Output the (X, Y) coordinate of the center of the cell containing the given text.  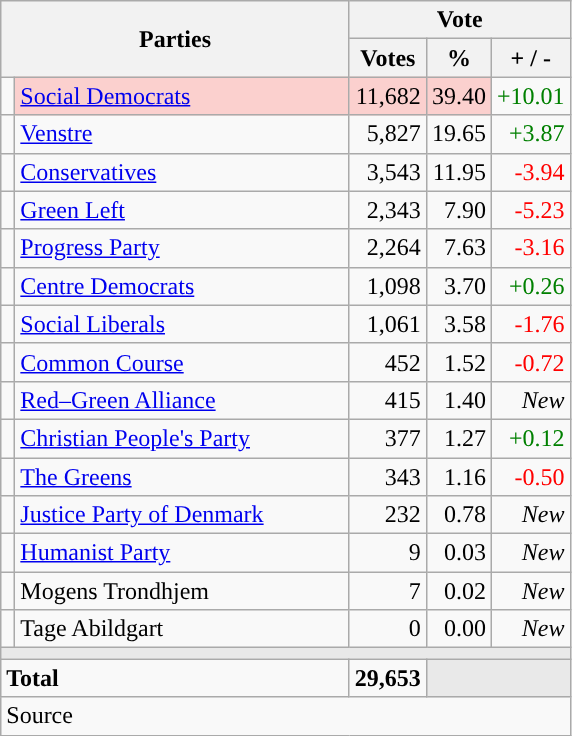
11,682 (388, 96)
Votes (388, 58)
19.65 (458, 134)
7.90 (458, 210)
2,264 (388, 248)
29,653 (388, 678)
7.63 (458, 248)
1.27 (458, 438)
The Greens (182, 477)
-1.76 (530, 324)
Mogens Trondhjem (182, 591)
5,827 (388, 134)
1.52 (458, 362)
7 (388, 591)
3,543 (388, 172)
Social Liberals (182, 324)
0.78 (458, 515)
232 (388, 515)
Parties (176, 39)
Conservatives (182, 172)
-3.16 (530, 248)
Tage Abildgart (182, 629)
-0.50 (530, 477)
3.58 (458, 324)
Vote (460, 20)
Centre Democrats (182, 286)
452 (388, 362)
0.02 (458, 591)
% (458, 58)
39.40 (458, 96)
1.16 (458, 477)
Common Course (182, 362)
2,343 (388, 210)
+0.12 (530, 438)
Total (176, 678)
+ / - (530, 58)
+10.01 (530, 96)
0 (388, 629)
377 (388, 438)
Red–Green Alliance (182, 400)
1.40 (458, 400)
415 (388, 400)
Social Democrats (182, 96)
Source (286, 716)
Venstre (182, 134)
-0.72 (530, 362)
Humanist Party (182, 553)
Justice Party of Denmark (182, 515)
0.03 (458, 553)
1,098 (388, 286)
-3.94 (530, 172)
Green Left (182, 210)
11.95 (458, 172)
+0.26 (530, 286)
343 (388, 477)
Christian People's Party (182, 438)
Progress Party (182, 248)
+3.87 (530, 134)
-5.23 (530, 210)
0.00 (458, 629)
1,061 (388, 324)
3.70 (458, 286)
9 (388, 553)
